From the cell containing the given text, extract its center point as [X, Y] coordinate. 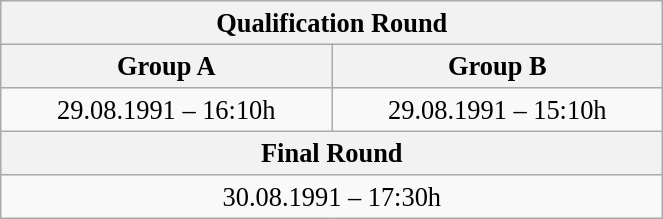
Group A [166, 66]
Group B [498, 66]
30.08.1991 – 17:30h [332, 197]
29.08.1991 – 16:10h [166, 109]
Qualification Round [332, 22]
Final Round [332, 153]
29.08.1991 – 15:10h [498, 109]
